From the cell containing the given text, extract its center point as (x, y) coordinate. 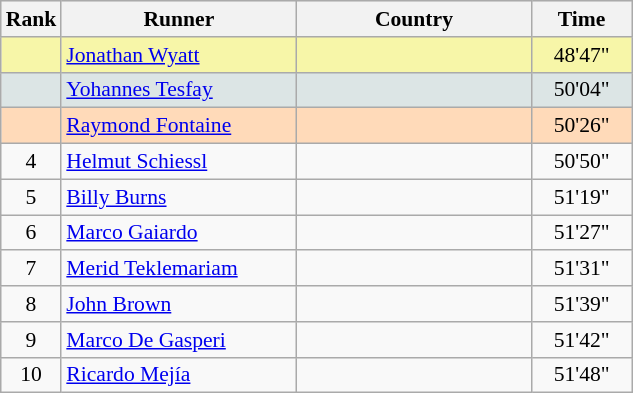
48'47" (582, 55)
Billy Burns (178, 197)
Yohannes Tesfay (178, 90)
Rank (32, 19)
John Brown (178, 304)
Time (582, 19)
9 (32, 340)
51'48" (582, 375)
4 (32, 162)
51'39" (582, 304)
5 (32, 197)
Country (414, 19)
51'27" (582, 233)
Marco Gaiardo (178, 233)
Merid Teklemariam (178, 269)
50'50" (582, 162)
Raymond Fontaine (178, 126)
Marco De Gasperi (178, 340)
8 (32, 304)
6 (32, 233)
50'04" (582, 90)
51'31" (582, 269)
Helmut Schiessl (178, 162)
Jonathan Wyatt (178, 55)
Ricardo Mejía (178, 375)
7 (32, 269)
10 (32, 375)
51'42" (582, 340)
Runner (178, 19)
51'19" (582, 197)
50'26" (582, 126)
